Scan for the cell matching the given text and deliver its (x, y) coordinate at center. 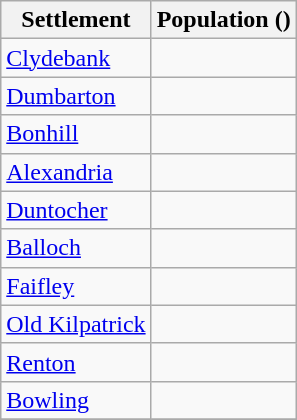
Renton (76, 362)
Alexandria (76, 172)
Bowling (76, 400)
Bonhill (76, 134)
Settlement (76, 20)
Population () (224, 20)
Duntocher (76, 210)
Dumbarton (76, 96)
Faifley (76, 286)
Clydebank (76, 58)
Balloch (76, 248)
Old Kilpatrick (76, 324)
